Search for the cell housing the specified text and yield its (x, y) center coordinate. 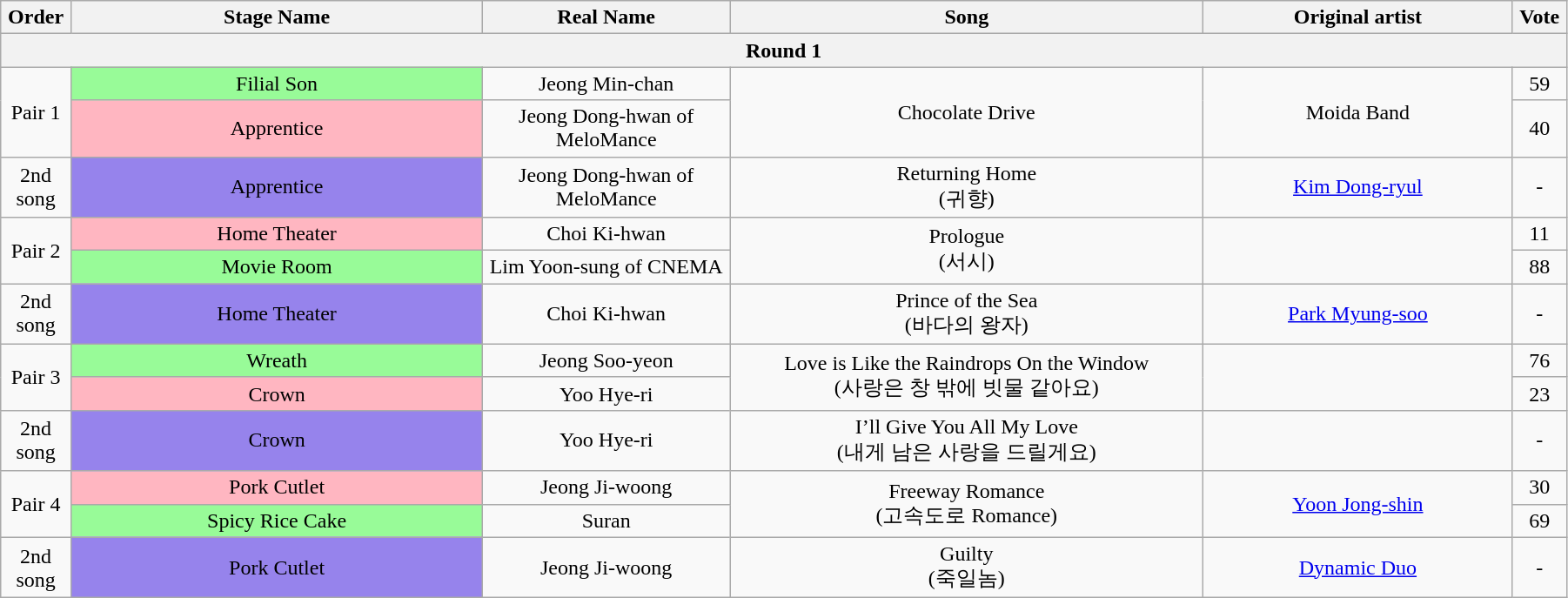
30 (1540, 487)
Stage Name (277, 17)
Suran (606, 521)
Song (967, 17)
Jeong Soo-yeon (606, 360)
Spicy Rice Cake (277, 521)
Guilty(죽일놈) (967, 568)
Round 1 (784, 50)
Park Myung-soo (1357, 314)
Prologue(서시) (967, 251)
Returning Home(귀향) (967, 187)
Pair 2 (37, 251)
Chocolate Drive (967, 111)
59 (1540, 84)
Movie Room (277, 267)
Freeway Romance(고속도로 Romance) (967, 504)
Vote (1540, 17)
69 (1540, 521)
Jeong Min-chan (606, 84)
Moida Band (1357, 111)
Prince of the Sea(바다의 왕자) (967, 314)
Pair 4 (37, 504)
23 (1540, 393)
Dynamic Duo (1357, 568)
Real Name (606, 17)
Pair 1 (37, 111)
40 (1540, 129)
Filial Son (277, 84)
Lim Yoon-sung of CNEMA (606, 267)
Wreath (277, 360)
I’ll Give You All My Love(내게 남은 사랑을 드릴게요) (967, 440)
Yoon Jong-shin (1357, 504)
Original artist (1357, 17)
Kim Dong-ryul (1357, 187)
Love is Like the Raindrops On the Window(사랑은 창 밖에 빗물 같아요) (967, 377)
88 (1540, 267)
11 (1540, 234)
Pair 3 (37, 377)
76 (1540, 360)
Order (37, 17)
